Extract the (X, Y) coordinate from the center of the cell holding the provided text.  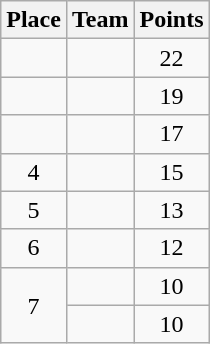
Team (100, 20)
7 (34, 305)
15 (172, 172)
5 (34, 210)
12 (172, 248)
Points (172, 20)
17 (172, 134)
4 (34, 172)
Place (34, 20)
13 (172, 210)
22 (172, 58)
19 (172, 96)
6 (34, 248)
